Locate the cell with the specified text and output its [X, Y] center coordinate. 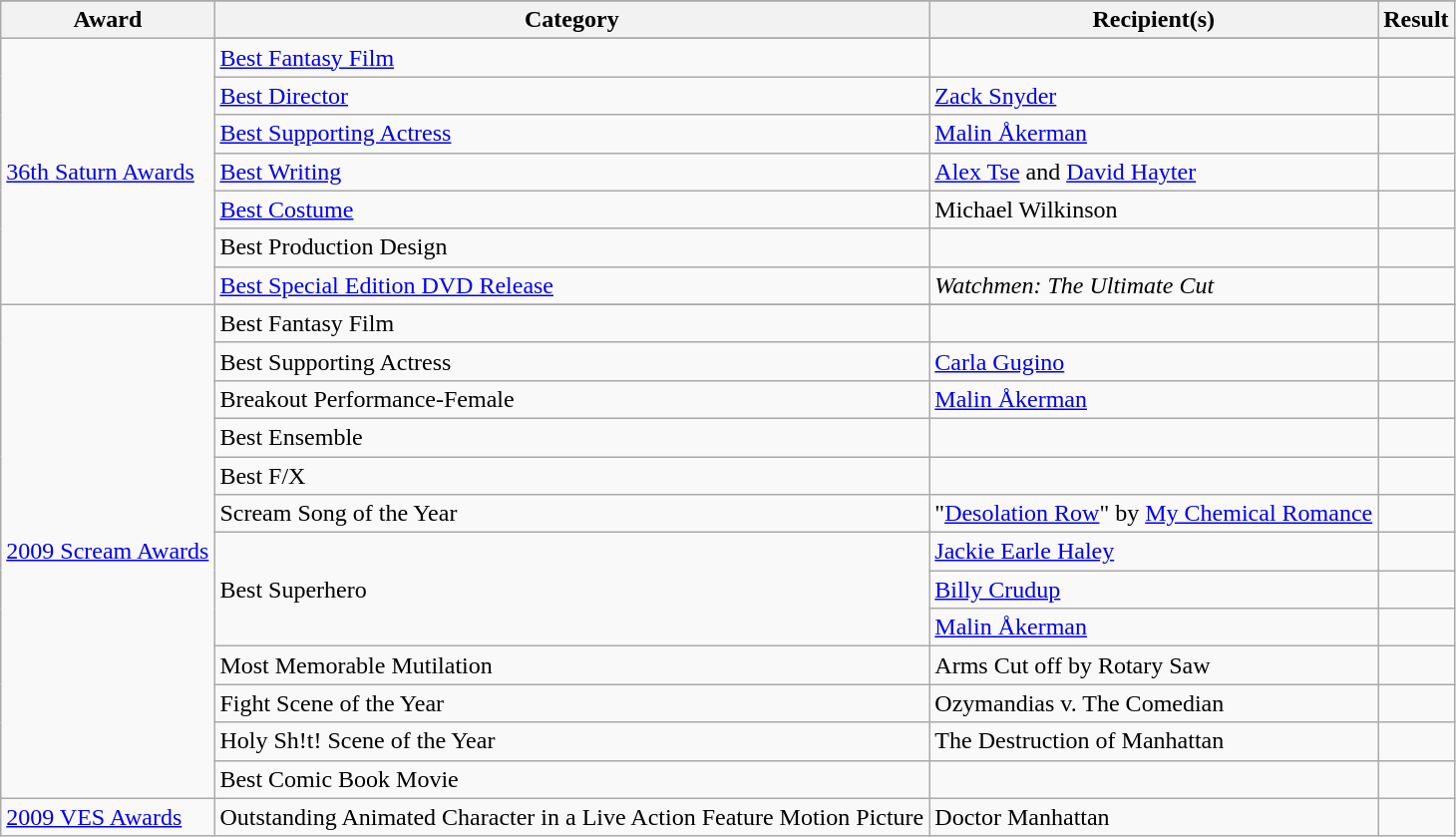
Award [108, 20]
Holy Sh!t! Scene of the Year [572, 741]
Best Costume [572, 209]
Carla Gugino [1154, 361]
"Desolation Row" by My Chemical Romance [1154, 514]
2009 VES Awards [108, 817]
Best F/X [572, 476]
Best Comic Book Movie [572, 779]
Watchmen: The Ultimate Cut [1154, 285]
The Destruction of Manhattan [1154, 741]
Ozymandias v. The Comedian [1154, 703]
36th Saturn Awards [108, 172]
Alex Tse and David Hayter [1154, 172]
Michael Wilkinson [1154, 209]
Jackie Earle Haley [1154, 552]
Doctor Manhattan [1154, 817]
Fight Scene of the Year [572, 703]
Breakout Performance-Female [572, 399]
Zack Snyder [1154, 96]
Result [1416, 20]
Best Special Edition DVD Release [572, 285]
Best Production Design [572, 247]
Scream Song of the Year [572, 514]
Best Writing [572, 172]
Recipient(s) [1154, 20]
Most Memorable Mutilation [572, 665]
Best Superhero [572, 590]
Best Ensemble [572, 437]
Billy Crudup [1154, 590]
2009 Scream Awards [108, 551]
Outstanding Animated Character in a Live Action Feature Motion Picture [572, 817]
Arms Cut off by Rotary Saw [1154, 665]
Best Director [572, 96]
Category [572, 20]
